Output the (X, Y) coordinate of the center of the cell containing the given text.  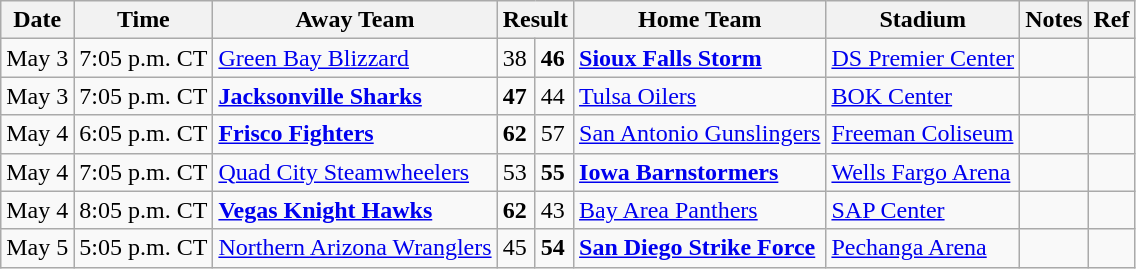
Northern Arizona Wranglers (355, 248)
Green Bay Blizzard (355, 58)
43 (554, 210)
Home Team (700, 20)
May 5 (38, 248)
Bay Area Panthers (700, 210)
Date (38, 20)
Away Team (355, 20)
BOK Center (923, 96)
SAP Center (923, 210)
Freeman Coliseum (923, 134)
44 (554, 96)
Frisco Fighters (355, 134)
Vegas Knight Hawks (355, 210)
Quad City Steamwheelers (355, 172)
San Antonio Gunslingers (700, 134)
53 (516, 172)
47 (516, 96)
Notes (1054, 20)
46 (554, 58)
San Diego Strike Force (700, 248)
57 (554, 134)
Jacksonville Sharks (355, 96)
54 (554, 248)
DS Premier Center (923, 58)
Pechanga Arena (923, 248)
45 (516, 248)
Ref (1112, 20)
Stadium (923, 20)
Result (535, 20)
55 (554, 172)
Tulsa Oilers (700, 96)
Sioux Falls Storm (700, 58)
Wells Fargo Arena (923, 172)
8:05 p.m. CT (144, 210)
38 (516, 58)
Time (144, 20)
5:05 p.m. CT (144, 248)
Iowa Barnstormers (700, 172)
6:05 p.m. CT (144, 134)
